Output the [X, Y] coordinate of the center of the cell containing the given text.  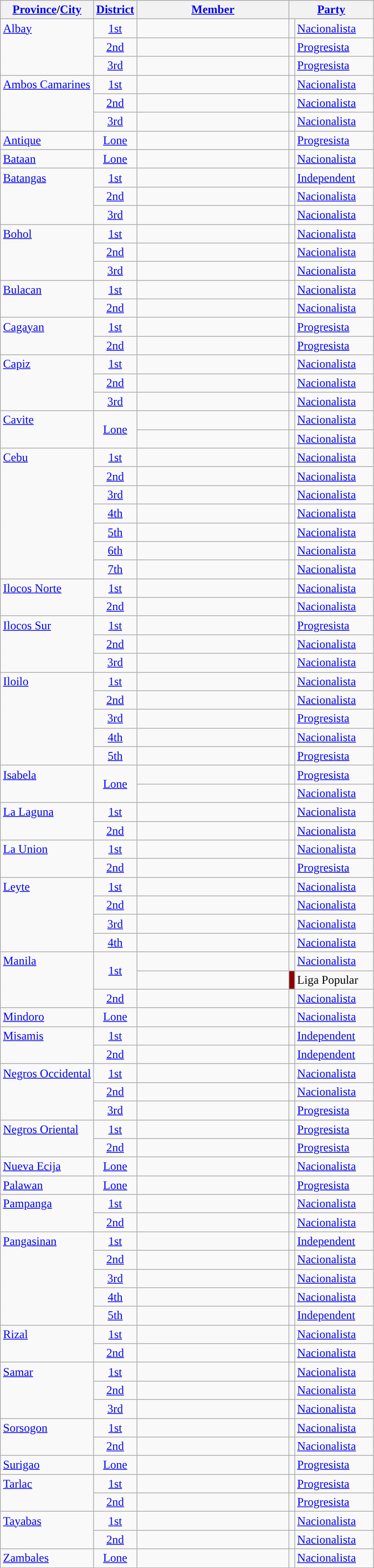
District [115, 10]
La Union [47, 859]
Zambales [47, 1558]
Antique [47, 140]
Palawan [47, 1185]
Liga Popular [334, 980]
6th [115, 551]
Party [331, 10]
Cagayan [47, 336]
Ilocos Sur [47, 644]
Mindoro [47, 1017]
Tayabas [47, 1530]
Ilocos Norte [47, 597]
Rizal [47, 1344]
Batangas [47, 196]
Samar [47, 1390]
Capiz [47, 383]
Cavite [47, 429]
Iloilo [47, 719]
Misamis [47, 1045]
Ambos Camarines [47, 103]
Manila [47, 980]
Sorsogon [47, 1437]
Member [212, 10]
Negros Oriental [47, 1138]
Cebu [47, 513]
Pampanga [47, 1213]
Tarlac [47, 1493]
La Laguna [47, 821]
Leyte [47, 915]
Nueva Ecija [47, 1167]
Bohol [47, 252]
Bulacan [47, 299]
Albay [47, 47]
7th [115, 570]
Surigao [47, 1465]
Pangasinan [47, 1278]
Isabela [47, 784]
Province/City [47, 10]
Bataan [47, 159]
Negros Occidental [47, 1092]
